Locate the cell with the specified text and output its [X, Y] center coordinate. 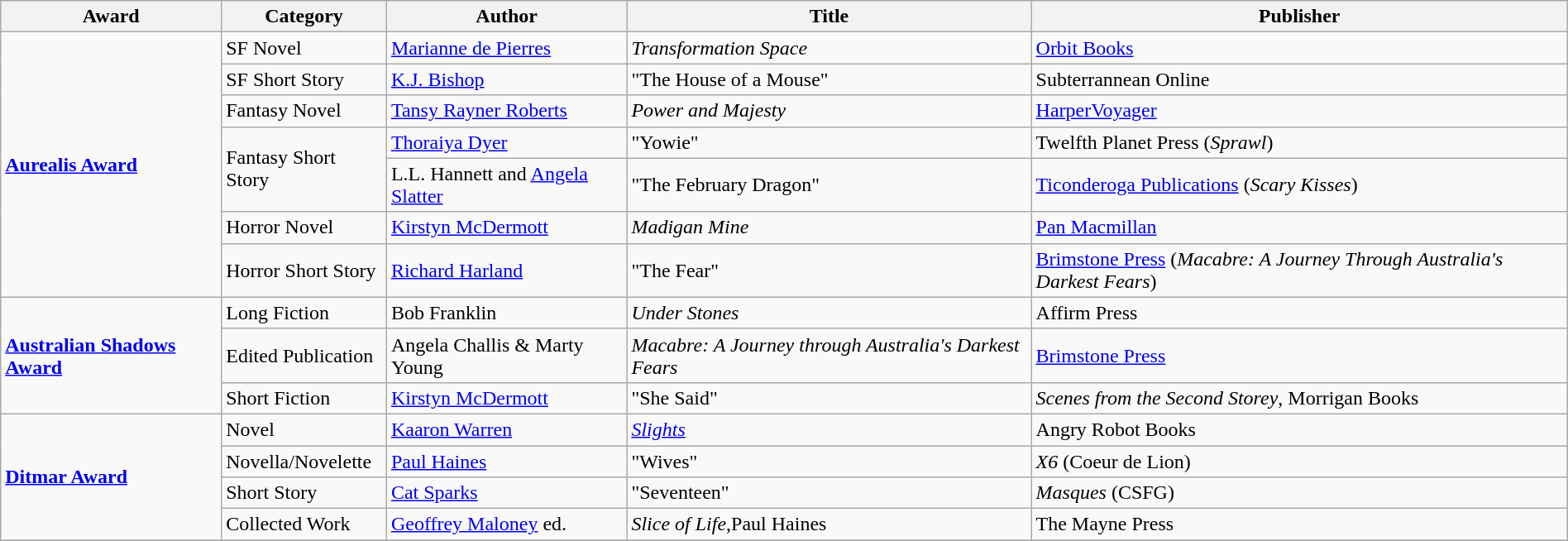
"The February Dragon" [829, 185]
Title [829, 17]
K.J. Bishop [506, 79]
Ticonderoga Publications (Scary Kisses) [1299, 185]
Bob Franklin [506, 313]
Tansy Rayner Roberts [506, 111]
L.L. Hannett and Angela Slatter [506, 185]
Novella/Novelette [304, 461]
Award [111, 17]
Long Fiction [304, 313]
Slights [829, 429]
Aurealis Award [111, 165]
"Wives" [829, 461]
Australian Shadows Award [111, 356]
SF Novel [304, 48]
"The Fear" [829, 270]
Fantasy Novel [304, 111]
Horror Novel [304, 227]
Fantasy Short Story [304, 169]
Under Stones [829, 313]
Author [506, 17]
HarperVoyager [1299, 111]
Transformation Space [829, 48]
"Yowie" [829, 142]
Short Story [304, 493]
The Mayne Press [1299, 524]
Orbit Books [1299, 48]
Horror Short Story [304, 270]
Subterrannean Online [1299, 79]
Slice of Life,Paul Haines [829, 524]
Angry Robot Books [1299, 429]
Angela Challis & Marty Young [506, 356]
Scenes from the Second Storey, Morrigan Books [1299, 398]
SF Short Story [304, 79]
Paul Haines [506, 461]
Kaaron Warren [506, 429]
Richard Harland [506, 270]
X6 (Coeur de Lion) [1299, 461]
Short Fiction [304, 398]
Twelfth Planet Press (Sprawl) [1299, 142]
"Seventeen" [829, 493]
Publisher [1299, 17]
Brimstone Press [1299, 356]
Affirm Press [1299, 313]
Edited Publication [304, 356]
"The House of a Mouse" [829, 79]
Marianne de Pierres [506, 48]
Brimstone Press (Macabre: A Journey Through Australia's Darkest Fears) [1299, 270]
Geoffrey Maloney ed. [506, 524]
Macabre: A Journey through Australia's Darkest Fears [829, 356]
Thoraiya Dyer [506, 142]
Pan Macmillan [1299, 227]
Collected Work [304, 524]
Madigan Mine [829, 227]
Novel [304, 429]
Ditmar Award [111, 476]
Power and Majesty [829, 111]
Category [304, 17]
"She Said" [829, 398]
Cat Sparks [506, 493]
Masques (CSFG) [1299, 493]
